Extract the (x, y) coordinate from the center of the cell holding the provided text.  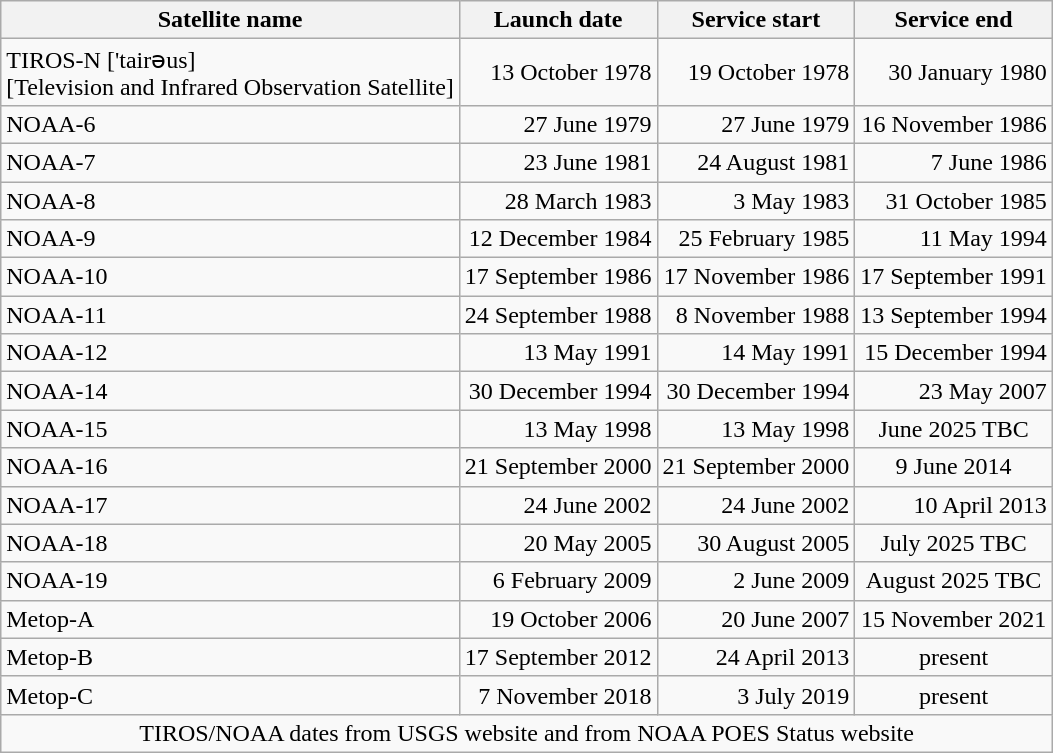
9 June 2014 (954, 467)
30 January 1980 (954, 72)
July 2025 TBC (954, 543)
NOAA-7 (230, 162)
Metop-C (230, 695)
31 October 1985 (954, 201)
NOAA-9 (230, 239)
24 September 1988 (558, 315)
Launch date (558, 20)
NOAA-19 (230, 581)
19 October 2006 (558, 619)
3 July 2019 (756, 695)
25 February 1985 (756, 239)
NOAA-8 (230, 201)
15 November 2021 (954, 619)
10 April 2013 (954, 505)
NOAA-12 (230, 353)
17 September 2012 (558, 657)
16 November 1986 (954, 124)
23 May 2007 (954, 391)
NOAA-6 (230, 124)
13 May 1991 (558, 353)
NOAA-15 (230, 429)
7 November 2018 (558, 695)
8 November 1988 (756, 315)
28 March 1983 (558, 201)
24 August 1981 (756, 162)
NOAA-10 (230, 277)
TIROS-N ['tairəus][Television and Infrared Observation Satellite] (230, 72)
3 May 1983 (756, 201)
NOAA-17 (230, 505)
20 May 2005 (558, 543)
NOAA-18 (230, 543)
Satellite name (230, 20)
17 September 1986 (558, 277)
12 December 1984 (558, 239)
NOAA-14 (230, 391)
11 May 1994 (954, 239)
TIROS/NOAA dates from USGS website and from NOAA POES Status website (527, 733)
15 December 1994 (954, 353)
June 2025 TBC (954, 429)
Metop-A (230, 619)
17 September 1991 (954, 277)
7 June 1986 (954, 162)
13 October 1978 (558, 72)
NOAA-16 (230, 467)
Service start (756, 20)
24 April 2013 (756, 657)
20 June 2007 (756, 619)
6 February 2009 (558, 581)
Metop-B (230, 657)
13 September 1994 (954, 315)
19 October 1978 (756, 72)
August 2025 TBC (954, 581)
30 August 2005 (756, 543)
14 May 1991 (756, 353)
23 June 1981 (558, 162)
NOAA-11 (230, 315)
Service end (954, 20)
2 June 2009 (756, 581)
17 November 1986 (756, 277)
